Identify which cell holds the provided text, then report its (x, y) central coordinate. 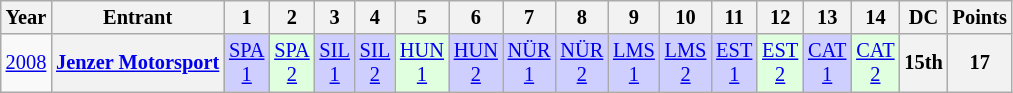
EST2 (780, 63)
Points (980, 17)
6 (476, 17)
HUN2 (476, 63)
9 (634, 17)
14 (875, 17)
13 (827, 17)
SPA1 (246, 63)
CAT2 (875, 63)
HUN1 (422, 63)
4 (375, 17)
10 (686, 17)
Jenzer Motorsport (138, 63)
11 (734, 17)
SIL2 (375, 63)
12 (780, 17)
5 (422, 17)
NÜR1 (530, 63)
Year (26, 17)
CAT1 (827, 63)
7 (530, 17)
LMS1 (634, 63)
15th (923, 63)
Entrant (138, 17)
SIL1 (335, 63)
17 (980, 63)
LMS2 (686, 63)
8 (582, 17)
NÜR2 (582, 63)
3 (335, 17)
DC (923, 17)
2008 (26, 63)
SPA2 (292, 63)
EST1 (734, 63)
2 (292, 17)
1 (246, 17)
